From the cell containing the given text, extract its center point as (x, y) coordinate. 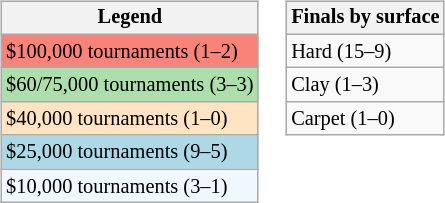
Clay (1–3) (365, 85)
Finals by surface (365, 18)
$100,000 tournaments (1–2) (130, 51)
Hard (15–9) (365, 51)
$40,000 tournaments (1–0) (130, 119)
$10,000 tournaments (3–1) (130, 186)
Carpet (1–0) (365, 119)
$25,000 tournaments (9–5) (130, 152)
Legend (130, 18)
$60/75,000 tournaments (3–3) (130, 85)
